Search for the cell housing the specified text and yield its (X, Y) center coordinate. 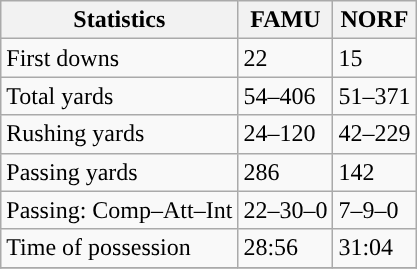
7–9–0 (374, 210)
NORF (374, 20)
Passing: Comp–Att–Int (120, 210)
54–406 (286, 96)
Total yards (120, 96)
31:04 (374, 248)
First downs (120, 58)
Statistics (120, 20)
142 (374, 172)
Time of possession (120, 248)
22 (286, 58)
286 (286, 172)
24–120 (286, 134)
22–30–0 (286, 210)
51–371 (374, 96)
FAMU (286, 20)
Passing yards (120, 172)
42–229 (374, 134)
Rushing yards (120, 134)
15 (374, 58)
28:56 (286, 248)
